Determine the [X, Y] coordinate at the center of the cell enclosing the given text.  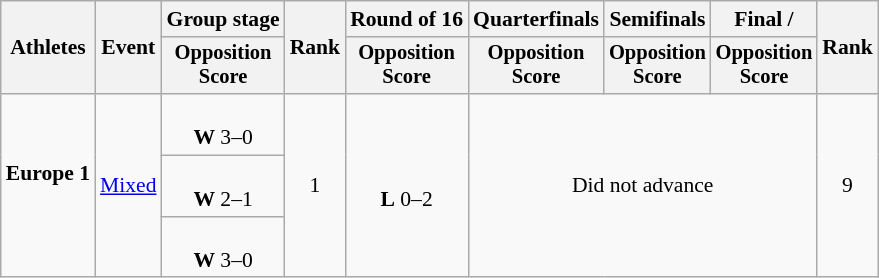
Final / [764, 19]
9 [848, 186]
Did not advance [642, 186]
Semifinals [658, 19]
Group stage [224, 19]
W 2–1 [224, 186]
Round of 16 [406, 19]
Athletes [48, 48]
Europe 1 [48, 186]
1 [316, 186]
Mixed [128, 186]
Quarterfinals [536, 19]
Event [128, 48]
L 0–2 [406, 186]
